Identify which cell holds the provided text, then report its (X, Y) central coordinate. 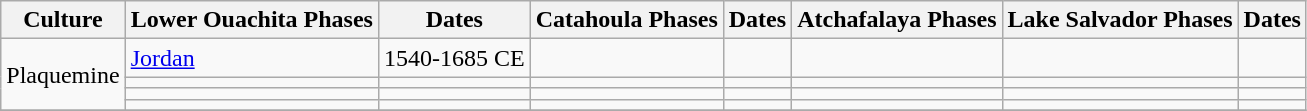
Catahoula Phases (626, 20)
Jordan (252, 58)
Lower Ouachita Phases (252, 20)
Plaquemine (63, 74)
Lake Salvador Phases (1120, 20)
Culture (63, 20)
Atchafalaya Phases (897, 20)
1540-1685 CE (454, 58)
